Detect which cell encompasses the target text, then output its [x, y] center coordinate. 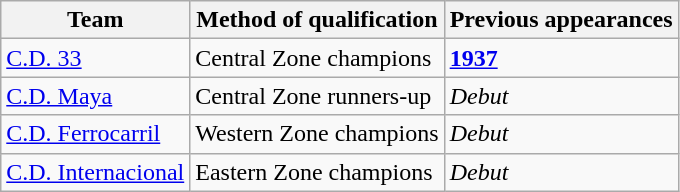
Previous appearances [561, 20]
Method of qualification [317, 20]
Eastern Zone champions [317, 172]
C.D. Ferrocarril [96, 134]
Western Zone champions [317, 134]
C.D. Internacional [96, 172]
Team [96, 20]
Central Zone champions [317, 58]
Central Zone runners-up [317, 96]
1937 [561, 58]
C.D. 33 [96, 58]
C.D. Maya [96, 96]
